Locate the cell with the specified text and output its (X, Y) center coordinate. 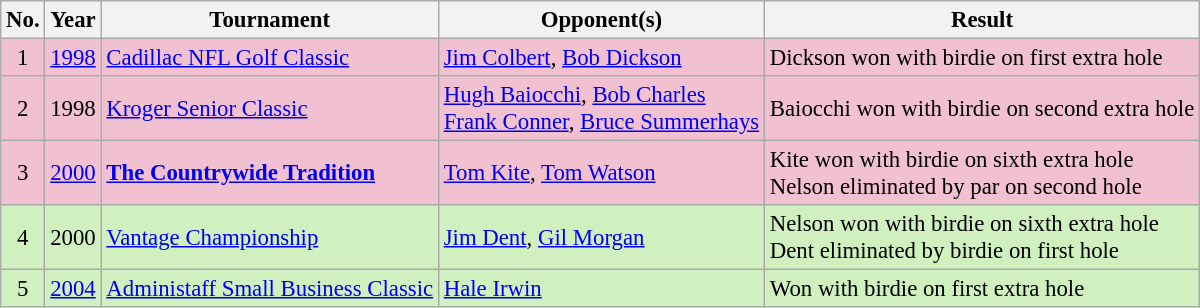
1 (23, 58)
Kroger Senior Classic (270, 108)
Won with birdie on first extra hole (982, 289)
Baiocchi won with birdie on second extra hole (982, 108)
No. (23, 20)
Vantage Championship (270, 238)
Jim Dent, Gil Morgan (601, 238)
Nelson won with birdie on sixth extra holeDent eliminated by birdie on first hole (982, 238)
2004 (73, 289)
Jim Colbert, Bob Dickson (601, 58)
The Countrywide Tradition (270, 174)
Tournament (270, 20)
4 (23, 238)
5 (23, 289)
3 (23, 174)
Tom Kite, Tom Watson (601, 174)
Opponent(s) (601, 20)
Kite won with birdie on sixth extra holeNelson eliminated by par on second hole (982, 174)
Dickson won with birdie on first extra hole (982, 58)
Cadillac NFL Golf Classic (270, 58)
Year (73, 20)
Hale Irwin (601, 289)
Administaff Small Business Classic (270, 289)
Hugh Baiocchi, Bob Charles Frank Conner, Bruce Summerhays (601, 108)
Result (982, 20)
2 (23, 108)
